Capture the cell that displays the provided text and extract its [x, y] central coordinate. 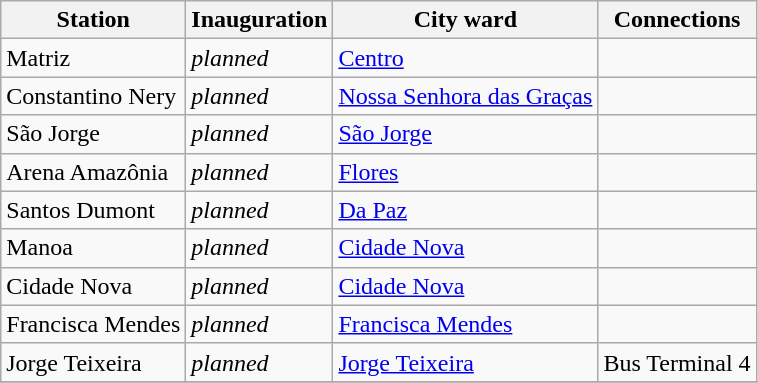
Arena Amazônia [94, 172]
Inauguration [260, 20]
Manoa [94, 248]
City ward [466, 20]
Matriz [94, 58]
Station [94, 20]
Connections [677, 20]
Constantino Nery [94, 96]
Da Paz [466, 210]
Bus Terminal 4 [677, 362]
Flores [466, 172]
Nossa Senhora das Graças [466, 96]
Santos Dumont [94, 210]
Centro [466, 58]
